Return the [X, Y] coordinate for the center point of the cell that contains the specified text.  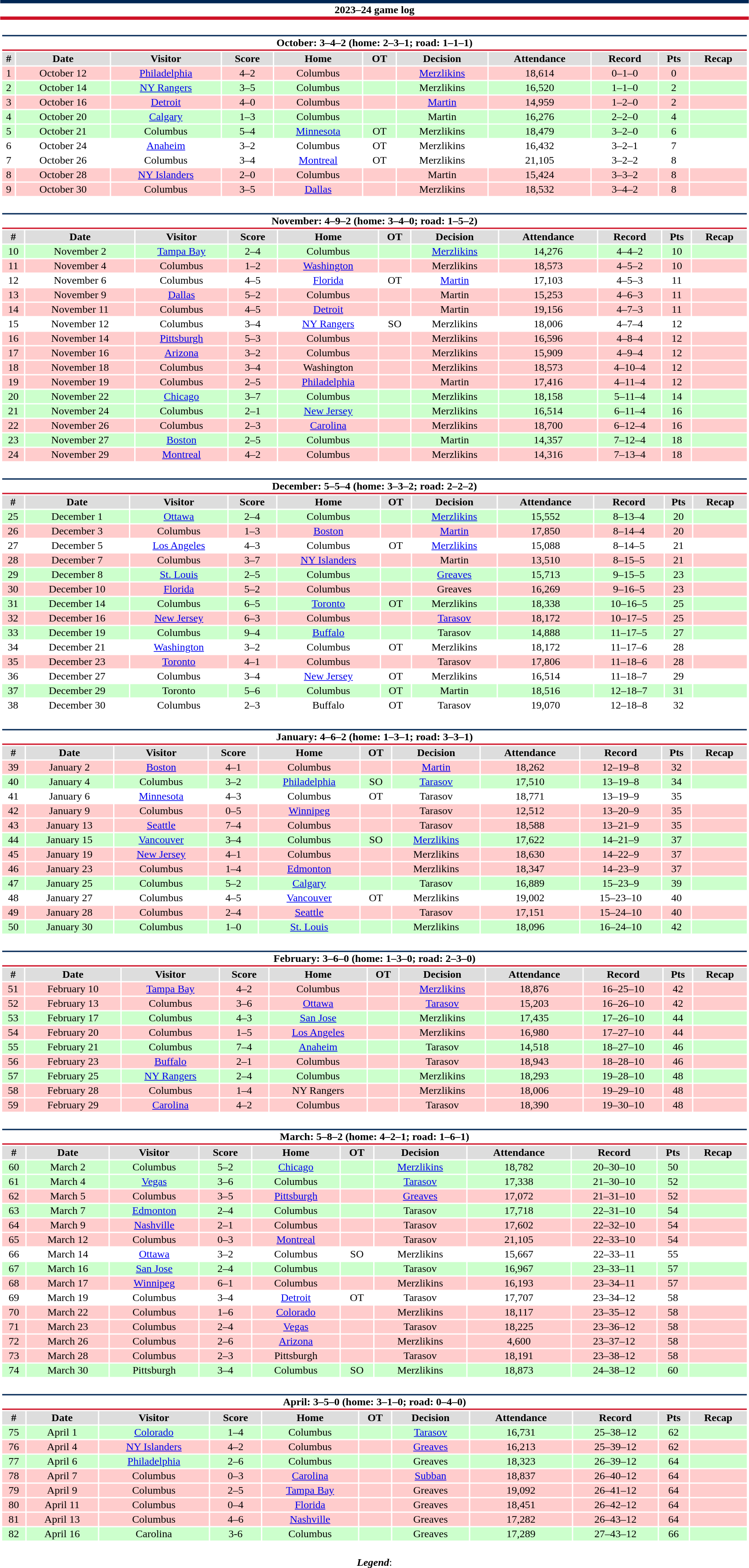
7–13–4 [630, 454]
5 [9, 132]
16–26–10 [623, 1003]
17,151 [530, 913]
11–17–6 [629, 647]
January 13 [70, 826]
October 16 [63, 102]
15 [13, 324]
1–0 [233, 927]
23–33–11 [614, 1269]
81 [14, 1520]
12–19–8 [620, 768]
4–6–3 [630, 295]
23–34–11 [614, 1283]
17–26–10 [623, 1018]
22–31–10 [614, 1211]
March 30 [68, 1370]
October 12 [63, 73]
9 [9, 190]
8–14–4 [629, 531]
67 [14, 1269]
36 [13, 676]
March 12 [68, 1240]
5–4 [247, 132]
4–7–4 [630, 324]
December 23 [77, 662]
18,338 [546, 604]
21–30–10 [614, 1182]
71 [14, 1327]
69 [14, 1298]
15–24–10 [620, 913]
16,980 [534, 1032]
77 [14, 1462]
26 [13, 531]
January 25 [70, 884]
February 17 [73, 1018]
March 5 [68, 1196]
November 22 [80, 396]
43 [13, 826]
4–9–4 [630, 353]
59 [13, 1105]
9–15–5 [629, 575]
17,289 [521, 1534]
17,718 [519, 1211]
December 8 [77, 575]
19–28–10 [623, 1076]
April 7 [62, 1476]
March: 5–8–2 (home: 4–2–1; road: 1–6–1) [374, 1137]
17,072 [519, 1196]
19,070 [546, 705]
61 [14, 1182]
4,600 [519, 1341]
December 14 [77, 604]
March 16 [68, 1269]
14,276 [548, 251]
4–5–2 [630, 266]
15,552 [546, 517]
10–17–5 [629, 618]
18,390 [534, 1105]
February 23 [73, 1061]
26–39–12 [615, 1462]
20–30–10 [614, 1167]
February 21 [73, 1047]
8–13–4 [629, 517]
18,225 [519, 1327]
17,622 [530, 840]
18,943 [534, 1061]
4–6 [235, 1520]
January 15 [70, 840]
3–2–0 [625, 132]
33 [13, 633]
51 [13, 989]
17,103 [548, 280]
January 27 [70, 898]
4–0 [247, 102]
4–11–4 [630, 382]
7–12–4 [630, 440]
17,435 [534, 1018]
21–31–10 [614, 1196]
22–32–10 [614, 1225]
January 23 [70, 869]
November 27 [80, 440]
14,959 [540, 102]
15,909 [548, 353]
74 [14, 1370]
26–41–12 [615, 1491]
March 4 [68, 1182]
30 [13, 589]
19,092 [521, 1491]
13–19–9 [620, 797]
6–11–4 [630, 411]
18,782 [519, 1167]
April 1 [62, 1433]
October 20 [63, 117]
15,667 [519, 1254]
19–29–10 [623, 1090]
November 4 [80, 266]
15,713 [546, 575]
16–24–10 [620, 927]
18,158 [548, 396]
December 3 [77, 531]
23–36–12 [614, 1327]
2023–24 game log [374, 10]
8–15–5 [629, 560]
76 [14, 1447]
3–3–2 [625, 175]
16,731 [521, 1433]
November 6 [80, 280]
December 27 [77, 676]
18,323 [521, 1462]
February 20 [73, 1032]
14–23–9 [620, 869]
1–6 [225, 1312]
December 30 [77, 705]
68 [14, 1283]
4–4–2 [630, 251]
1–5 [244, 1032]
9–4 [252, 633]
14,316 [548, 454]
18,479 [540, 132]
November 11 [80, 309]
18,347 [530, 869]
15–23–10 [620, 898]
18,191 [519, 1356]
70 [14, 1312]
April: 3–5–0 (home: 3–1–0; road: 0–4–0) [374, 1402]
0–5 [233, 811]
October 30 [63, 190]
27–43–12 [615, 1534]
0–4 [235, 1505]
October 28 [63, 175]
November 26 [80, 425]
March 22 [68, 1312]
15,088 [546, 546]
October: 3–4–2 (home: 2–3–1; road: 1–1–1) [374, 43]
6–3 [252, 618]
March 14 [68, 1254]
18,532 [540, 190]
1–2 [253, 266]
6–1 [225, 1283]
January 4 [70, 782]
November: 4–9–2 (home: 3–4–0; road: 1–5–2) [374, 221]
January: 4–6–2 (home: 1–3–1; road: 3–3–1) [374, 737]
24–38–12 [614, 1370]
6–12–4 [630, 425]
25–39–12 [615, 1447]
22–33–10 [614, 1240]
March 26 [68, 1341]
November 19 [80, 382]
November 12 [80, 324]
23–35–12 [614, 1312]
23–34–12 [614, 1298]
53 [13, 1018]
15,203 [534, 1003]
11–18–7 [629, 676]
14–22–9 [620, 855]
18,873 [519, 1370]
3–2–1 [625, 146]
2–0 [247, 175]
19,156 [548, 309]
March 2 [68, 1167]
11–17–5 [629, 633]
5–3 [253, 338]
26–42–12 [615, 1505]
December: 5–5–4 (home: 3–3–2; road: 2–2–2) [374, 486]
18,451 [521, 1505]
18,630 [530, 855]
December 1 [77, 517]
February 29 [73, 1105]
5–11–4 [630, 396]
18,117 [519, 1312]
5–6 [252, 691]
18–28–10 [623, 1061]
18,588 [530, 826]
3–2–2 [625, 161]
February 13 [73, 1003]
18,096 [530, 927]
13 [13, 295]
80 [14, 1505]
October 14 [63, 88]
22–33–11 [614, 1254]
March 28 [68, 1356]
13–21–9 [620, 826]
16–25–10 [623, 989]
April 6 [62, 1462]
14,518 [534, 1047]
November 2 [80, 251]
18,876 [534, 989]
19 [13, 382]
16,596 [548, 338]
16,967 [519, 1269]
25–38–12 [615, 1433]
17,850 [546, 531]
November 24 [80, 411]
26–43–12 [615, 1520]
16,520 [540, 88]
April 16 [62, 1534]
February 25 [73, 1076]
17,806 [546, 662]
16,432 [540, 146]
18,516 [546, 691]
December 19 [77, 633]
18,771 [530, 797]
73 [14, 1356]
Subban [430, 1476]
December 7 [77, 560]
December 5 [77, 546]
December 21 [77, 647]
10–16–5 [629, 604]
December 10 [77, 589]
14,357 [548, 440]
October 21 [63, 132]
November 14 [80, 338]
November 16 [80, 353]
19,002 [530, 898]
18,293 [534, 1076]
41 [13, 797]
8–14–5 [629, 546]
January 6 [70, 797]
13,510 [546, 560]
22 [13, 425]
1 [9, 73]
17,282 [521, 1520]
14,888 [546, 633]
65 [14, 1240]
16,889 [530, 884]
15,424 [540, 175]
3–4–2 [625, 190]
23–37–12 [614, 1341]
79 [14, 1491]
4–5–3 [630, 280]
February: 3–6–0 (home: 1–3–0; road: 2–3–0) [374, 959]
December 29 [77, 691]
14–21–9 [620, 840]
18,837 [521, 1476]
13–19–8 [620, 782]
12,512 [530, 811]
17,338 [519, 1182]
April 13 [62, 1520]
11–18–6 [629, 662]
47 [13, 884]
16,193 [519, 1283]
4–7–3 [630, 309]
February 10 [73, 989]
18,614 [540, 73]
April 4 [62, 1447]
18–27–10 [623, 1047]
38 [13, 705]
49 [13, 913]
16,276 [540, 117]
November 9 [80, 295]
9–16–5 [629, 589]
17,510 [530, 782]
12–18–7 [629, 691]
0–1–0 [625, 73]
17,602 [519, 1225]
March 7 [68, 1211]
18,262 [530, 768]
April 9 [62, 1491]
15–23–9 [620, 884]
78 [14, 1476]
12–18–8 [629, 705]
3 [9, 102]
17,707 [519, 1298]
November 29 [80, 454]
16,269 [546, 589]
December 16 [77, 618]
4–10–4 [630, 367]
63 [14, 1211]
45 [13, 855]
4–8–4 [630, 338]
13–20–9 [620, 811]
January 28 [70, 913]
24 [13, 454]
March 9 [68, 1225]
17,416 [548, 382]
1–1–0 [625, 88]
3-6 [235, 1534]
2–2–0 [625, 117]
56 [13, 1061]
March 17 [68, 1283]
82 [14, 1534]
January 9 [70, 811]
17 [13, 353]
16,213 [521, 1447]
January 19 [70, 855]
15,253 [548, 295]
18,700 [548, 425]
March 19 [68, 1298]
April 11 [62, 1505]
February 28 [73, 1090]
1–2–0 [625, 102]
0 [673, 73]
72 [14, 1341]
January 2 [70, 768]
January 30 [70, 927]
23–38–12 [614, 1356]
March 23 [68, 1327]
75 [14, 1433]
6–5 [252, 604]
26–40–12 [615, 1476]
October 24 [63, 146]
19–30–10 [623, 1105]
October 26 [63, 161]
November 18 [80, 367]
17–27–10 [623, 1032]
